From the cell containing the given text, extract its center point as [x, y] coordinate. 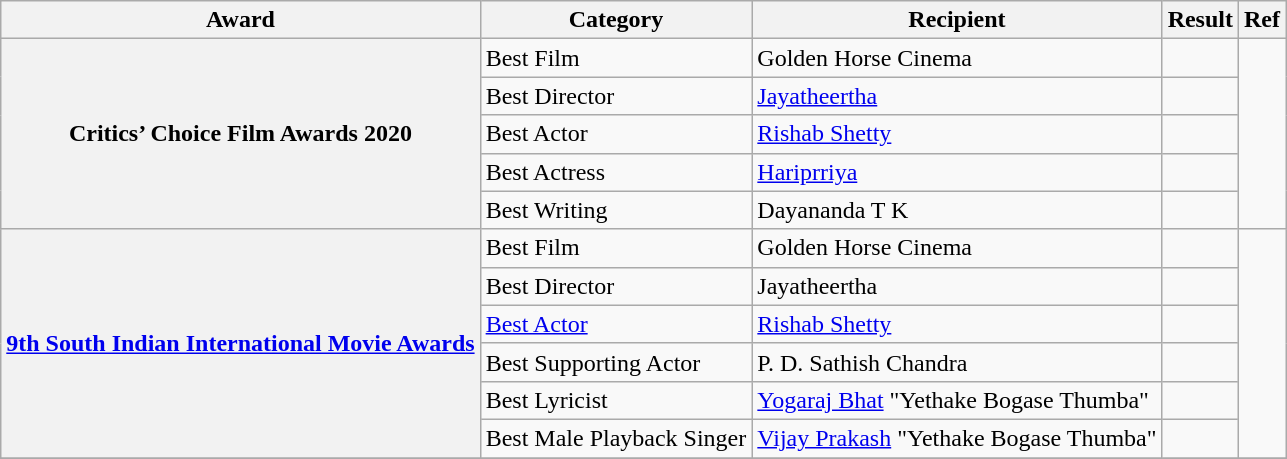
Hariprriya [957, 172]
P. D. Sathish Chandra [957, 362]
Best Writing [616, 210]
Result [1200, 20]
Ref [1262, 20]
Best Supporting Actor [616, 362]
Best Actress [616, 172]
Yogaraj Bhat "Yethake Bogase Thumba" [957, 400]
Dayananda T K [957, 210]
Recipient [957, 20]
Best Male Playback Singer [616, 438]
Best Lyricist [616, 400]
Vijay Prakash "Yethake Bogase Thumba" [957, 438]
Critics’ Choice Film Awards 2020 [240, 134]
Award [240, 20]
9th South Indian International Movie Awards [240, 343]
Category [616, 20]
